Find where the given text appears and provide that cell's center as (x, y) coordinate. 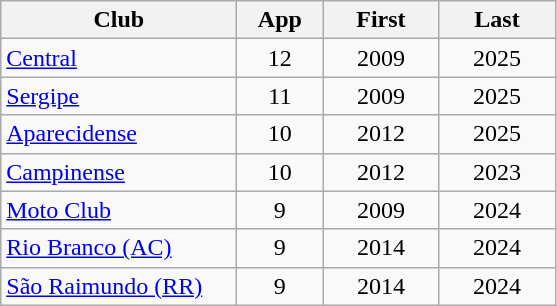
App (280, 20)
Campinense (119, 172)
Aparecidense (119, 134)
First (381, 20)
Sergipe (119, 96)
Central (119, 58)
Rio Branco (AC) (119, 248)
12 (280, 58)
2023 (497, 172)
Club (119, 20)
Last (497, 20)
Moto Club (119, 210)
São Raimundo (RR) (119, 286)
11 (280, 96)
